Pinpoint the cell where the given text exists, returning its (x, y) midpoint coordinate. 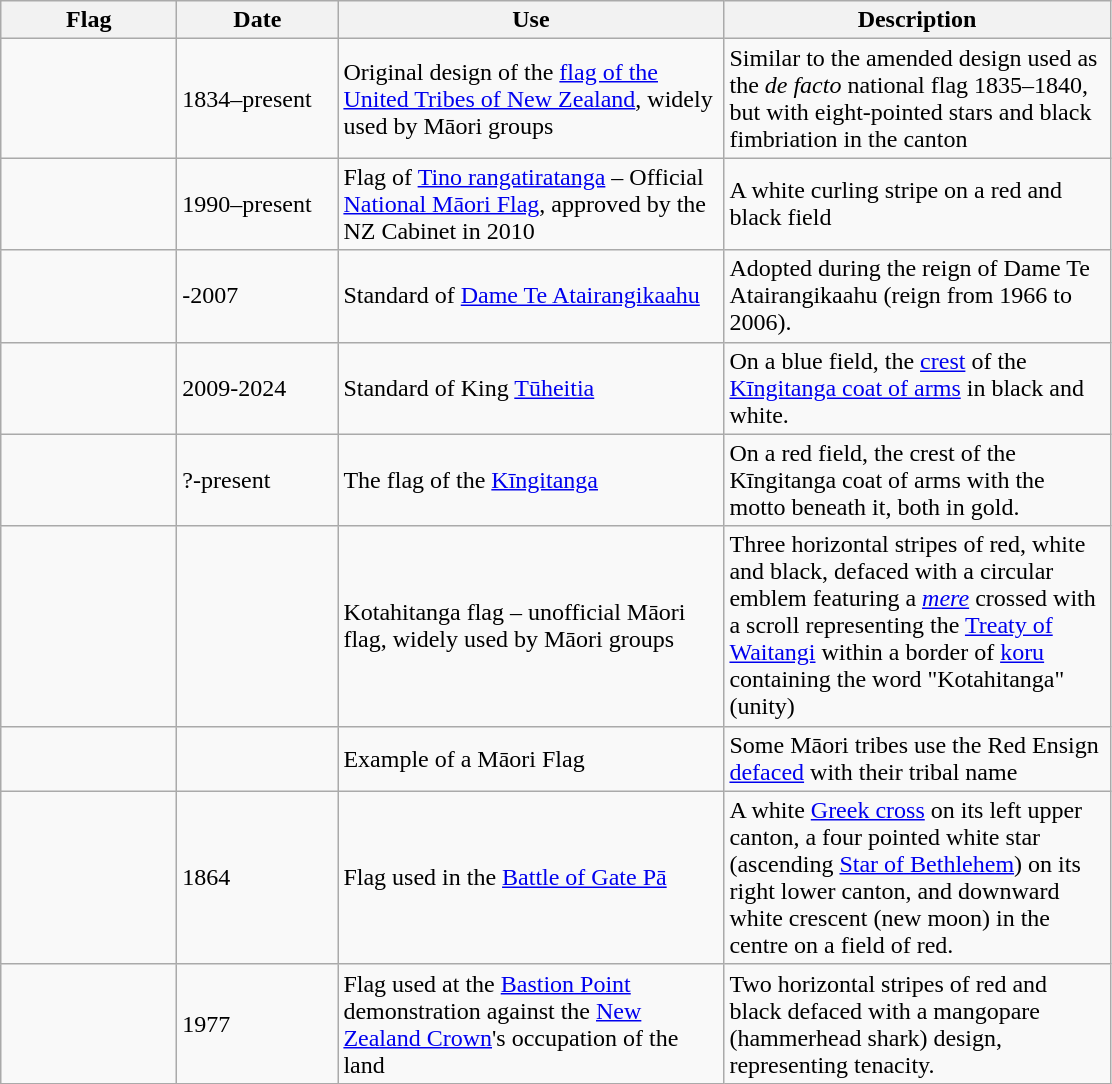
On a red field, the crest of the Kīngitanga coat of arms with the motto beneath it, both in gold. (917, 480)
1977 (258, 1024)
-2007 (258, 296)
Some Māori tribes use the Red Ensign defaced with their tribal name (917, 758)
Standard of King Tūheitia (531, 388)
1864 (258, 878)
The flag of the Kīngitanga (531, 480)
Two horizontal stripes of red and black defaced with a mangopare (hammerhead shark) design, representing tenacity. (917, 1024)
Description (917, 20)
Flag (89, 20)
Example of a Māori Flag (531, 758)
On a blue field, the crest of the Kīngitanga coat of arms in black and white. (917, 388)
?-present (258, 480)
Use (531, 20)
Original design of the flag of the United Tribes of New Zealand, widely used by Māori groups (531, 98)
Adopted during the reign of Dame Te Atairangikaahu (reign from 1966 to 2006). (917, 296)
Date (258, 20)
1990–present (258, 204)
1834–present (258, 98)
Flag used in the Battle of Gate Pā (531, 878)
Kotahitanga flag – unofficial Māori flag, widely used by Māori groups (531, 626)
Flag used at the Bastion Point demonstration against the New Zealand Crown's occupation of the land (531, 1024)
2009-2024 (258, 388)
Flag of Tino rangatiratanga – Official National Māori Flag, approved by the NZ Cabinet in 2010 (531, 204)
A white curling stripe on a red and black field (917, 204)
Similar to the amended design used as the de facto national flag 1835–1840, but with eight-pointed stars and black fimbriation in the canton (917, 98)
Standard of Dame Te Atairangikaahu (531, 296)
